Pinpoint the cell where the given text exists, returning its (x, y) midpoint coordinate. 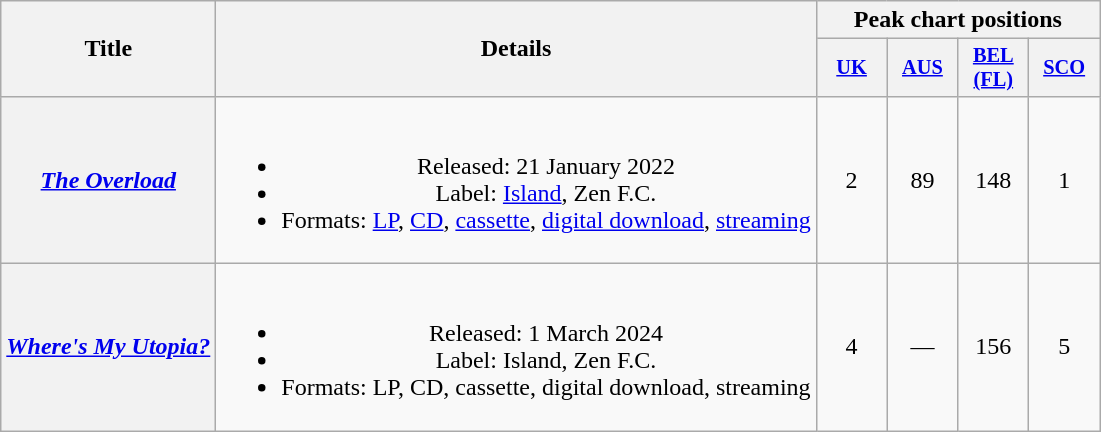
Peak chart positions (958, 20)
148 (994, 180)
The Overload (108, 180)
Details (516, 49)
156 (994, 348)
— (922, 348)
Released: 21 January 2022Label: Island, Zen F.C.Formats: LP, CD, cassette, digital download, streaming (516, 180)
4 (852, 348)
AUS (922, 68)
Title (108, 49)
Released: 1 March 2024Label: Island, Zen F.C.Formats: LP, CD, cassette, digital download, streaming (516, 348)
BEL(FL) (994, 68)
1 (1064, 180)
89 (922, 180)
2 (852, 180)
SCO (1064, 68)
UK (852, 68)
5 (1064, 348)
Where's My Utopia? (108, 348)
